Extract the [x, y] coordinate from the center of the cell holding the provided text.  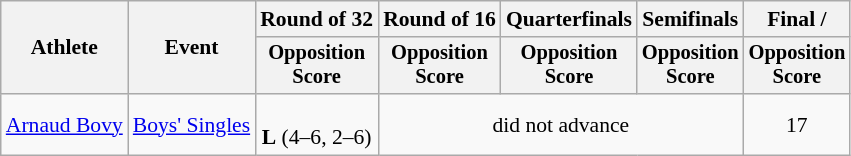
Semifinals [690, 19]
17 [798, 124]
Round of 32 [316, 19]
Athlete [64, 48]
Event [192, 48]
Arnaud Bovy [64, 124]
Boys' Singles [192, 124]
did not advance [561, 124]
Round of 16 [440, 19]
Final / [798, 19]
Quarterfinals [569, 19]
L (4–6, 2–6) [316, 124]
